Capture the cell that displays the provided text and extract its [x, y] central coordinate. 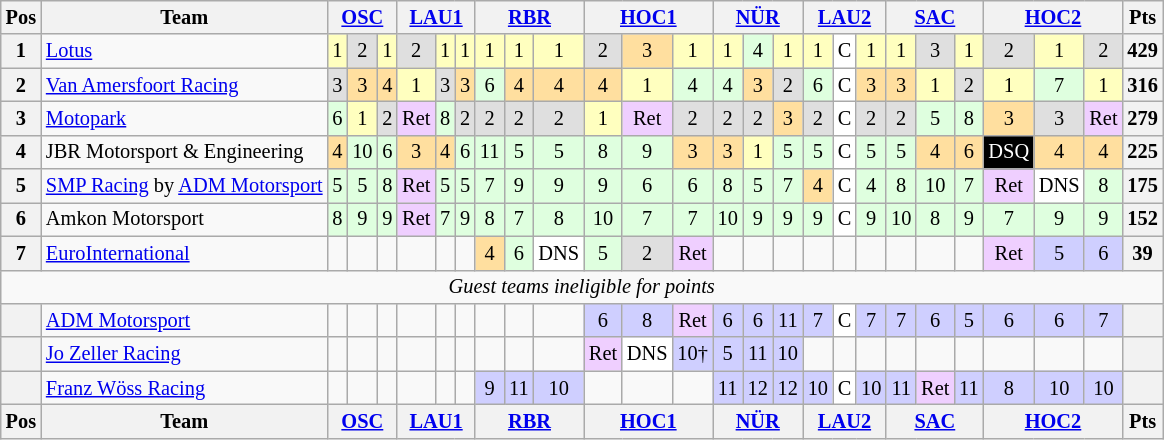
10† [692, 354]
316 [1142, 85]
Jo Zeller Racing [184, 354]
429 [1142, 51]
279 [1142, 118]
Amkon Motorsport [184, 219]
EuroInternational [184, 253]
SMP Racing by ADM Motorsport [184, 186]
JBR Motorsport & Engineering [184, 152]
Guest teams ineligible for points [582, 287]
Van Amersfoort Racing [184, 85]
175 [1142, 186]
152 [1142, 219]
Motopark [184, 118]
Franz Wöss Racing [184, 388]
39 [1142, 253]
Lotus [184, 51]
ADM Motorsport [184, 320]
225 [1142, 152]
DSQ [1009, 152]
